Locate the cell with the specified text and output its [x, y] center coordinate. 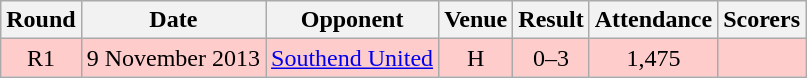
H [476, 58]
Southend United [352, 58]
Date [173, 20]
Round [41, 20]
1,475 [653, 58]
Scorers [762, 20]
Result [551, 20]
Attendance [653, 20]
R1 [41, 58]
0–3 [551, 58]
9 November 2013 [173, 58]
Opponent [352, 20]
Venue [476, 20]
